Determine the (X, Y) coordinate at the center of the cell enclosing the given text.  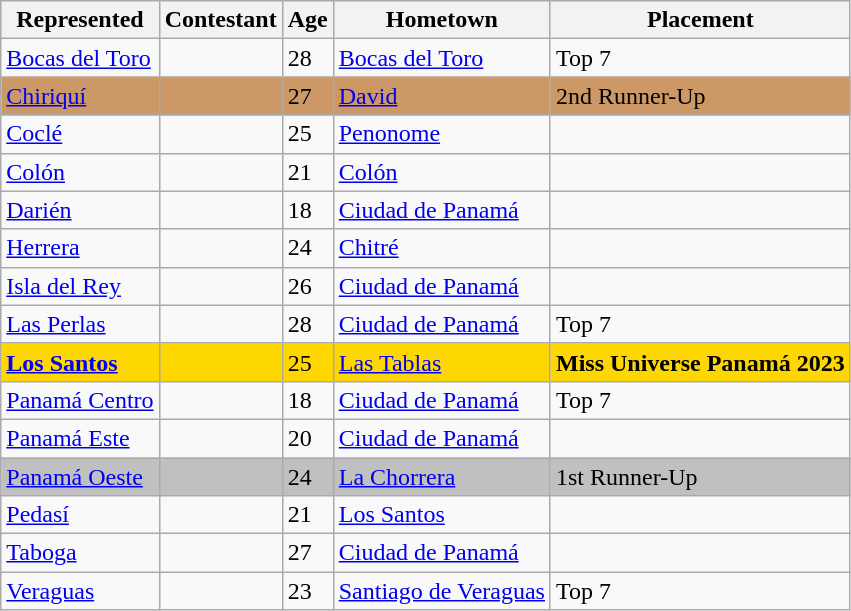
Coclé (80, 134)
Veraguas (80, 591)
Las Tablas (442, 362)
Placement (700, 20)
Miss Universe Panamá 2023 (700, 362)
Chiriquí (80, 96)
Contestant (220, 20)
20 (308, 438)
Herrera (80, 248)
Las Perlas (80, 324)
Panamá Oeste (80, 477)
Represented (80, 20)
26 (308, 286)
Panamá Este (80, 438)
Chitré (442, 248)
23 (308, 591)
David (442, 96)
La Chorrera (442, 477)
Penonome (442, 134)
Santiago de Veraguas (442, 591)
1st Runner-Up (700, 477)
Darién (80, 210)
Hometown (442, 20)
Pedasí (80, 515)
Panamá Centro (80, 400)
2nd Runner-Up (700, 96)
Age (308, 20)
Isla del Rey (80, 286)
Taboga (80, 553)
